Provide the (X, Y) coordinate of the cell's center where the given text is located.  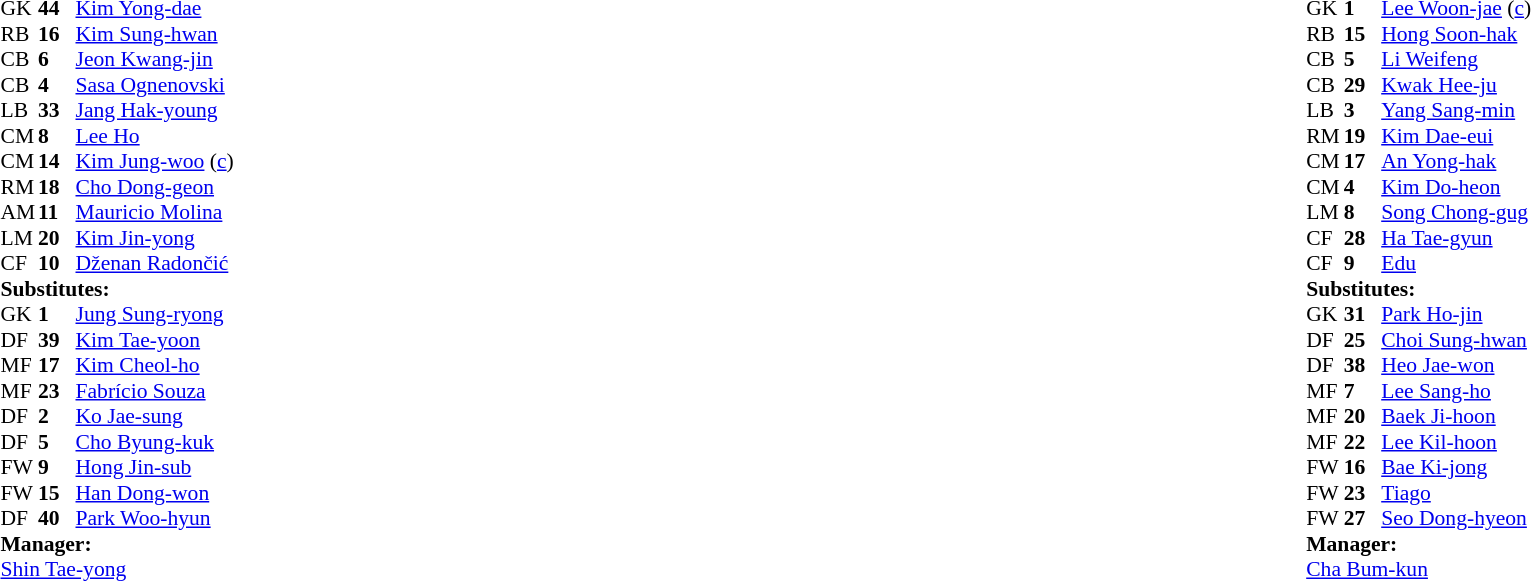
Choi Sung-hwan (1456, 340)
40 (57, 519)
Ha Tae-gyun (1456, 238)
Sasa Ognenovski (155, 85)
Tiago (1456, 493)
Kim Do-heon (1456, 187)
Kwak Hee-ju (1456, 85)
AM (19, 213)
Kim Jung-woo (c) (155, 161)
Hong Soon-hak (1456, 34)
Cho Dong-geon (155, 187)
Park Ho-jin (1456, 315)
Kim Sung-hwan (155, 34)
Lee Kil-hoon (1456, 442)
Ko Jae-sung (155, 417)
Fabrício Souza (155, 391)
6 (57, 59)
Kim Cheol-ho (155, 365)
Jeon Kwang-jin (155, 59)
Kim Tae-yoon (155, 340)
Yang Sang-min (1456, 111)
1 (57, 315)
7 (1363, 391)
Seo Dong-hyeon (1456, 519)
Mauricio Molina (155, 213)
25 (1363, 340)
Hong Jin-sub (155, 467)
Heo Jae-won (1456, 365)
31 (1363, 315)
11 (57, 213)
Park Woo-hyun (155, 519)
14 (57, 161)
10 (57, 263)
Edu (1456, 263)
Lee Sang-ho (1456, 391)
Song Chong-gug (1456, 213)
39 (57, 340)
Jung Sung-ryong (155, 315)
Baek Ji-hoon (1456, 417)
18 (57, 187)
Cho Byung-kuk (155, 442)
28 (1363, 238)
19 (1363, 136)
Lee Ho (155, 136)
33 (57, 111)
3 (1363, 111)
Han Dong-won (155, 493)
Dženan Radončić (155, 263)
Kim Jin-yong (155, 238)
2 (57, 417)
Bae Ki-jong (1456, 467)
22 (1363, 442)
38 (1363, 365)
Jang Hak-young (155, 111)
Kim Dae-eui (1456, 136)
Li Weifeng (1456, 59)
27 (1363, 519)
29 (1363, 85)
An Yong-hak (1456, 161)
